Locate the cell with the specified text and output its [X, Y] center coordinate. 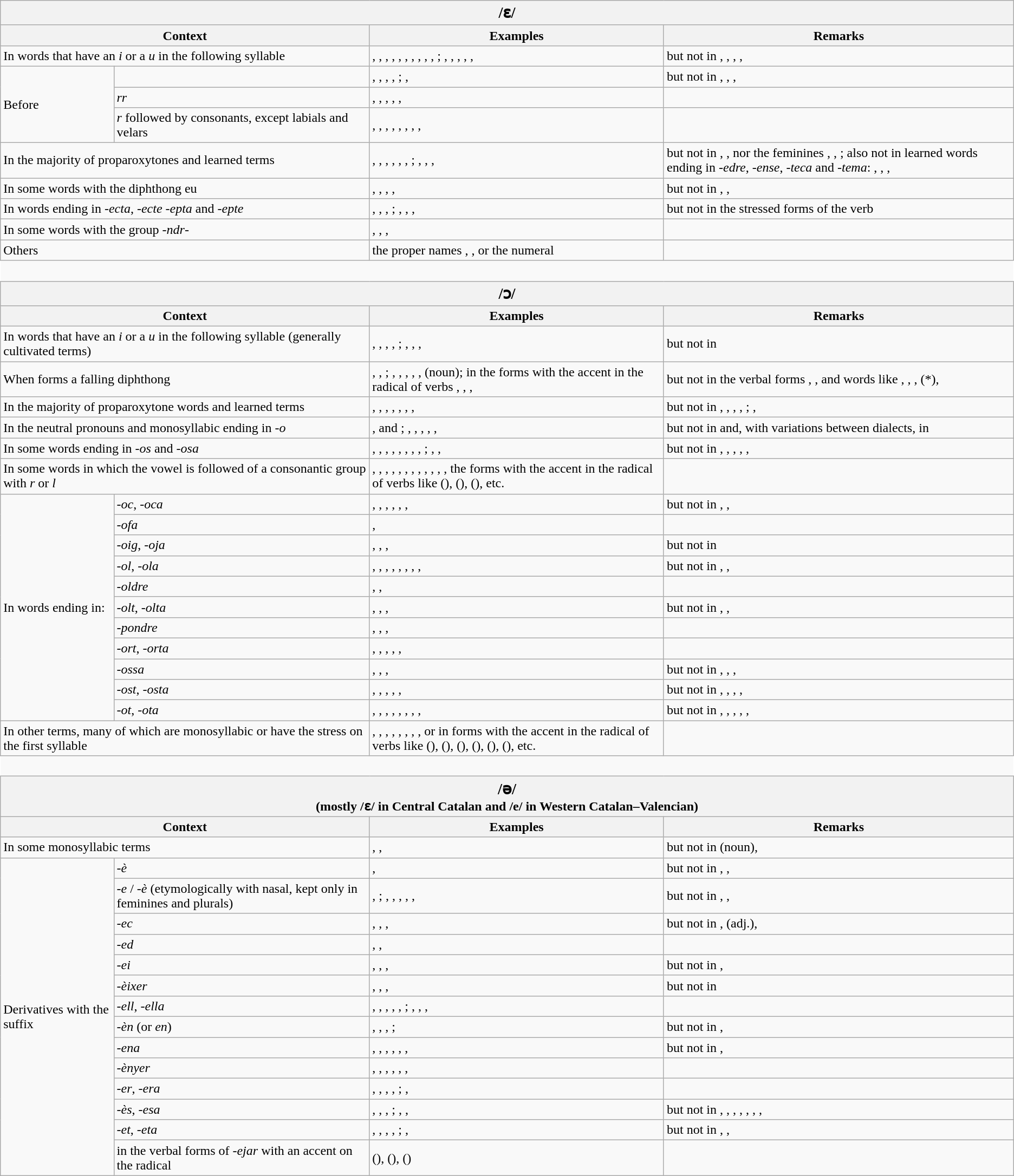
but not in , , , , , , , [838, 1109]
-ena [242, 1048]
Before [57, 104]
In the majority of proparoxytone words and learned terms [185, 407]
but not in the stressed forms of the verb [838, 209]
In other terms, many of which are monosyllabic or have the stress on the first syllable [185, 739]
In some words in which the vowel is followed of a consonantic group with r or l [185, 476]
-ost, -osta [242, 690]
-oc, -oca [242, 504]
, , , , ; , , , [517, 344]
In words that have an i or a u in the following syllable [185, 56]
-pondre [242, 628]
, , , ; , , , [517, 209]
-olt, -olta [242, 607]
, , , , , ; , , , [517, 1006]
, , , , , , , , ; , , [517, 448]
rr [242, 97]
r followed by consonants, except labials and velars [242, 126]
In some words with the group -ndr- [185, 230]
in the verbal forms of -ejar with an accent on the radical [242, 1158]
but not in , (adj.), [838, 924]
In some words with the diphthong eu [185, 188]
/ɔ/ [507, 293]
-oig, -oja [242, 545]
-ei [242, 965]
-èn (or en) [242, 1027]
In words ending in: [57, 607]
-ofa [242, 525]
When forms a falling diphthong [185, 379]
, , ; , , , , , (noun); in the forms with the accent in the radical of verbs , , , [517, 379]
In some words ending in -os and -osa [185, 448]
-er, -era [242, 1089]
-ès, -esa [242, 1109]
-ènyer [242, 1068]
/ə/ (mostly /ɛ/ in Central Catalan and /e/ in Western Catalan–Valencian) [507, 796]
, , , , , , , [517, 407]
-ell, -ella [242, 1006]
, , , , , , , , , , ; , , , , , [517, 56]
-ed [242, 944]
Others [185, 250]
, , , , , , , , or in forms with the accent in the radical of verbs like (), (), (), (), (), (), etc. [517, 739]
In words ending in -ecta, -ecte -epta and -epte [185, 209]
-ort, -orta [242, 648]
-ot, -ota [242, 710]
, , , ; , , [517, 1109]
the proper names , , or the numeral [517, 250]
but not in and, with variations between dialects, in [838, 428]
In some monosyllabic terms [185, 847]
In words that have an i or a u in the following syllable (generally cultivated terms) [185, 344]
/ɛ/ [507, 13]
but not in , , , , ; , [838, 407]
, and ; , , , , , [517, 428]
, , , , , , ; , , , [517, 160]
, , , ; [517, 1027]
but not in the verbal forms , , and words like , , , (*), [838, 379]
-e / -è (etymologically with nasal, kept only in feminines and plurals) [242, 896]
-è [242, 868]
Derivatives with the suffix [57, 1017]
, ; , , , , , [517, 896]
In the majority of proparoxytones and learned terms [185, 160]
In the neutral pronouns and monosyllabic ending in -o [185, 428]
(), (), () [517, 1158]
-et, -eta [242, 1130]
, , , , , , , , , , , , the forms with the accent in the radical of verbs like (), (), (), etc. [517, 476]
-oldre [242, 586]
but not in (noun), [838, 847]
but not in , , nor the feminines , , ; also not in learned words ending in -edre, -ense, -teca and -tema: , , , [838, 160]
-ec [242, 924]
-ol, -ola [242, 566]
-èixer [242, 985]
-ossa [242, 669]
, , , , [517, 188]
